Identify which cell holds the provided text, then report its (X, Y) central coordinate. 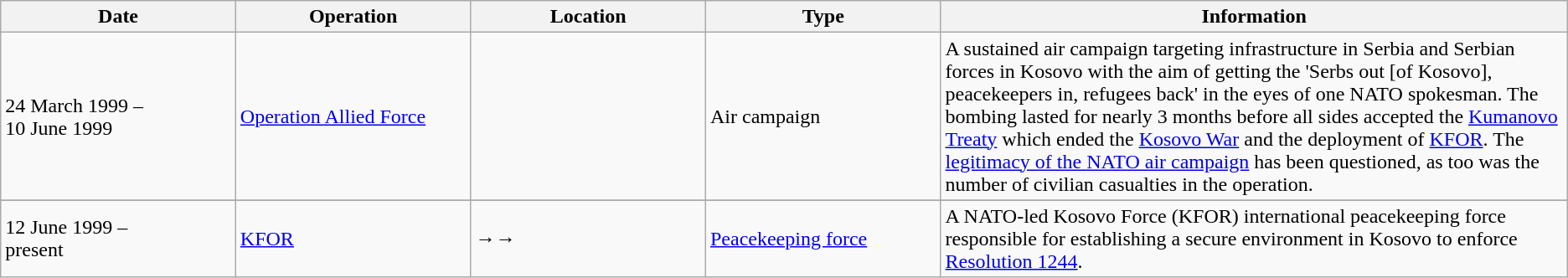
Type (823, 17)
Air campaign (823, 116)
24 March 1999 –10 June 1999 (119, 116)
→→ (588, 239)
Information (1254, 17)
KFOR (353, 239)
Date (119, 17)
Operation (353, 17)
Location (588, 17)
Operation Allied Force (353, 116)
Peacekeeping force (823, 239)
12 June 1999 –present (119, 239)
